Locate the cell with the specified text and output its [x, y] center coordinate. 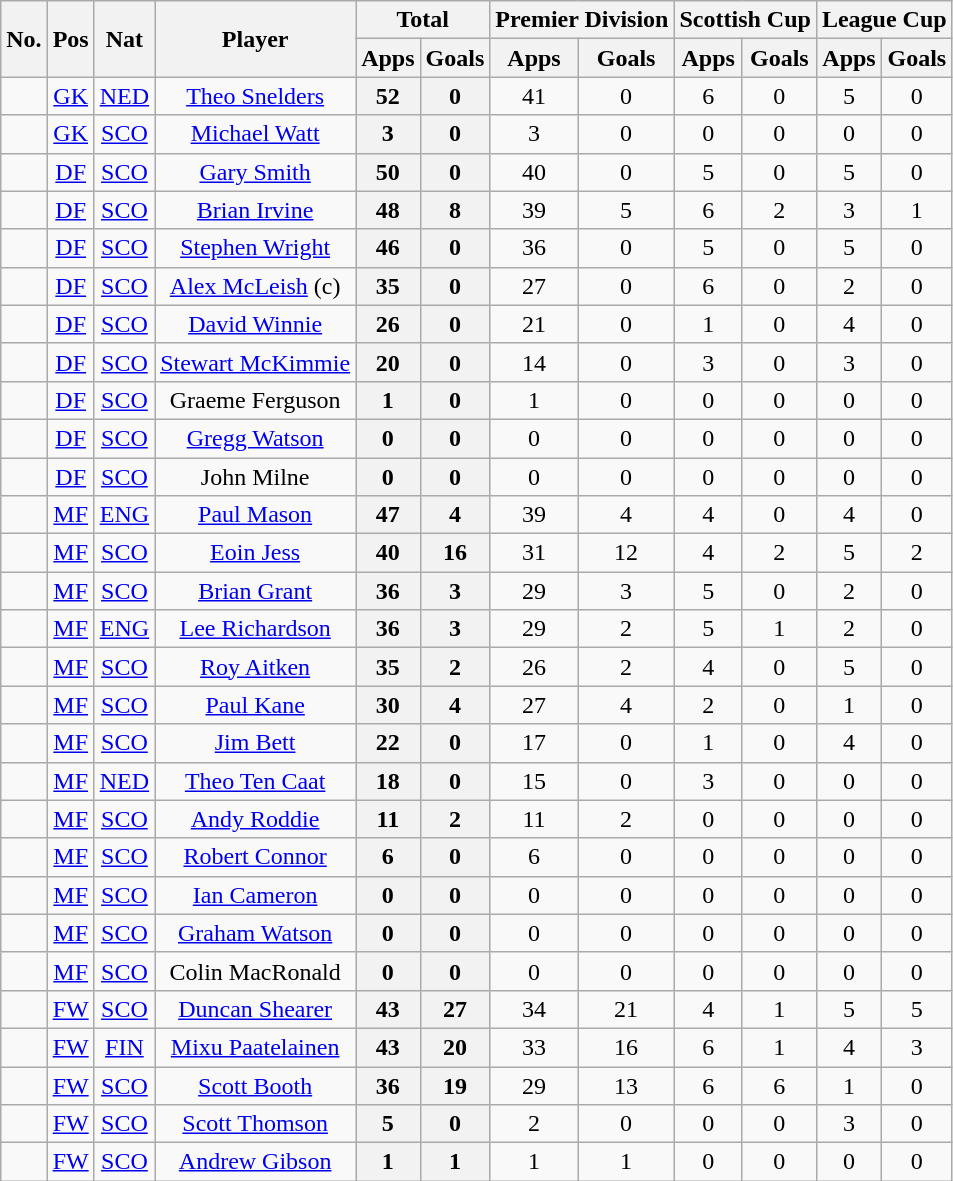
FIN [124, 1047]
John Milne [256, 477]
15 [534, 781]
Jim Bett [256, 743]
8 [455, 210]
19 [455, 1085]
Total [423, 20]
12 [626, 553]
47 [388, 515]
Robert Connor [256, 857]
Player [256, 39]
14 [534, 362]
30 [388, 705]
Lee Richardson [256, 629]
18 [388, 781]
Brian Grant [256, 591]
Gary Smith [256, 172]
Ian Cameron [256, 895]
Gregg Watson [256, 438]
Graham Watson [256, 933]
No. [24, 39]
Graeme Ferguson [256, 400]
Roy Aitken [256, 667]
Scottish Cup [745, 20]
Michael Watt [256, 134]
Paul Mason [256, 515]
22 [388, 743]
33 [534, 1047]
Premier Division [582, 20]
34 [534, 1009]
Nat [124, 39]
Andy Roddie [256, 819]
13 [626, 1085]
David Winnie [256, 324]
41 [534, 96]
Duncan Shearer [256, 1009]
Mixu Paatelainen [256, 1047]
Paul Kane [256, 705]
Brian Irvine [256, 210]
Stephen Wright [256, 248]
League Cup [884, 20]
Stewart McKimmie [256, 362]
Colin MacRonald [256, 971]
Scott Thomson [256, 1124]
Scott Booth [256, 1085]
Pos [70, 39]
48 [388, 210]
46 [388, 248]
52 [388, 96]
Eoin Jess [256, 553]
Theo Ten Caat [256, 781]
17 [534, 743]
31 [534, 553]
50 [388, 172]
Alex McLeish (c) [256, 286]
Theo Snelders [256, 96]
Andrew Gibson [256, 1162]
